For the text-containing cell, return its midpoint in (X, Y) coordinate format. 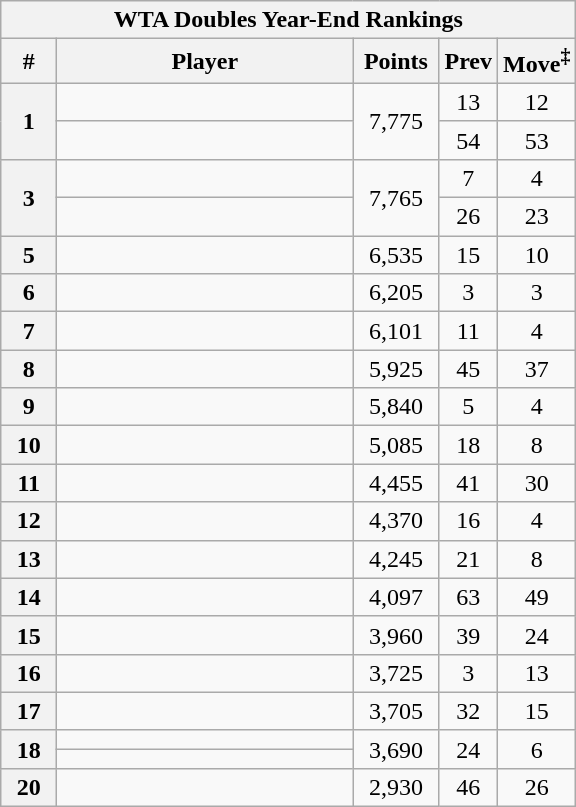
1 (29, 121)
54 (468, 140)
20 (29, 787)
6,101 (396, 331)
41 (468, 483)
39 (468, 635)
4,455 (396, 483)
23 (537, 217)
5,085 (396, 445)
WTA Doubles Year-End Rankings (288, 20)
6,205 (396, 293)
53 (537, 140)
4,097 (396, 597)
7,775 (396, 121)
49 (537, 597)
Points (396, 62)
Move‡ (537, 62)
2,930 (396, 787)
37 (537, 369)
14 (29, 597)
4,370 (396, 521)
46 (468, 787)
5,840 (396, 407)
9 (29, 407)
32 (468, 711)
7,765 (396, 197)
3,725 (396, 673)
Prev (468, 62)
# (29, 62)
5,925 (396, 369)
6,535 (396, 255)
45 (468, 369)
17 (29, 711)
3,690 (396, 749)
21 (468, 559)
4,245 (396, 559)
3,705 (396, 711)
Player (205, 62)
30 (537, 483)
63 (468, 597)
3,960 (396, 635)
